Scan for the cell matching the given text and deliver its [x, y] coordinate at center. 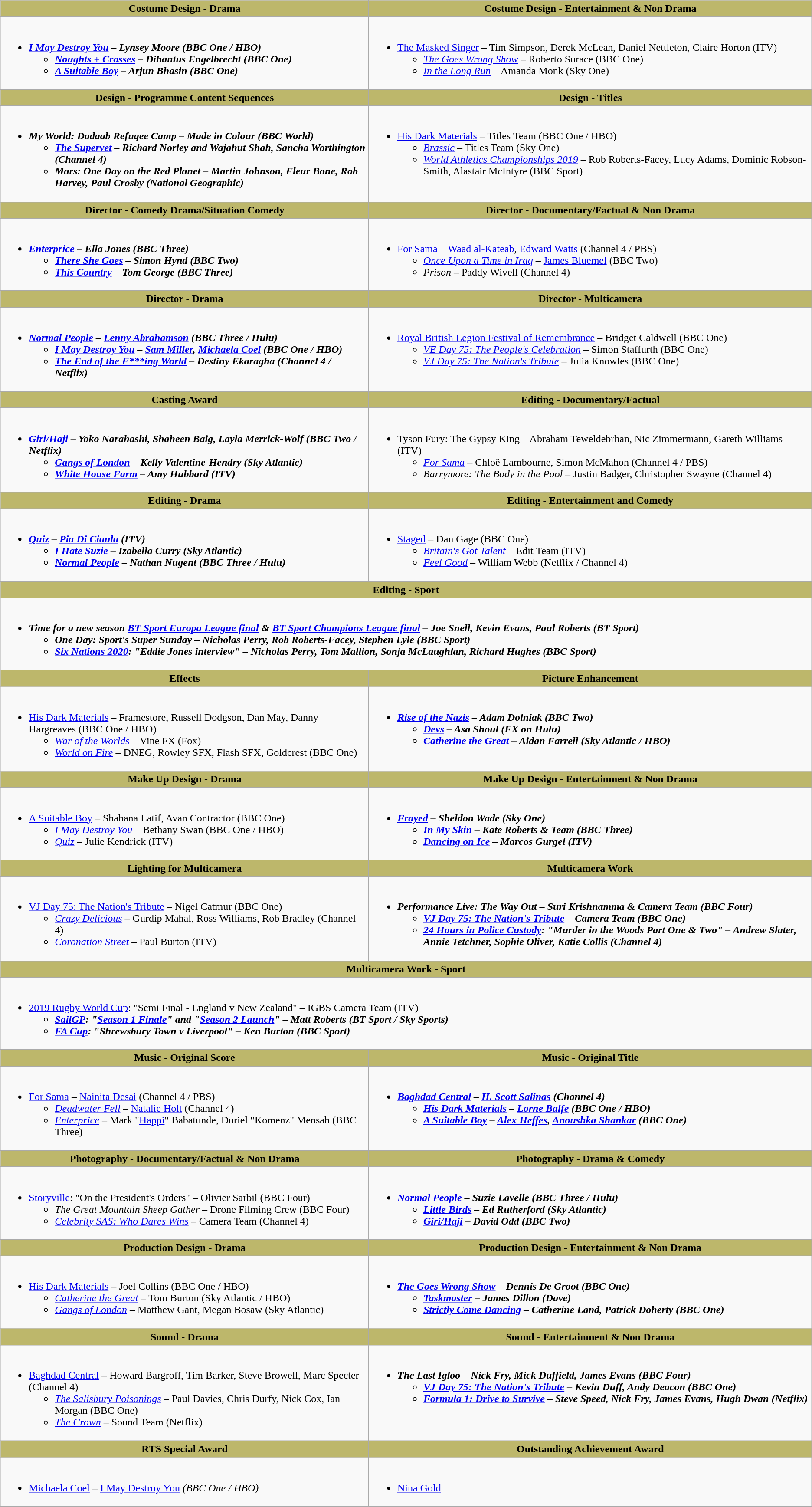
Editing - Entertainment and Comedy [590, 500]
Music - Original Title [590, 1058]
Director - Drama [185, 299]
Make Up Design - Entertainment & Non Drama [590, 779]
RTS Special Award [185, 1449]
Outstanding Achievement Award [590, 1449]
I May Destroy You – Lynsey Moore (BBC One / HBO)Noughts + Crosses – Dihantus Engelbrecht (BBC One)A Suitable Boy – Arjun Bhasin (BBC One) [185, 53]
Director - Documentary/Factual & Non Drama [590, 210]
Sound - Drama [185, 1337]
Production Design - Drama [185, 1248]
Make Up Design - Drama [185, 779]
Production Design - Entertainment & Non Drama [590, 1248]
Staged – Dan Gage (BBC One)Britain's Got Talent – Edit Team (ITV)Feel Good – William Webb (Netflix / Channel 4) [590, 545]
Effects [185, 679]
Multicamera Work - Sport [406, 969]
Casting Award [185, 400]
Sound - Entertainment & Non Drama [590, 1337]
Picture Enhancement [590, 679]
Design - Programme Content Sequences [185, 98]
Costume Design - Drama [185, 9]
Editing - Documentary/Factual [590, 400]
Photography - Documentary/Factual & Non Drama [185, 1159]
Editing - Drama [185, 500]
Multicamera Work [590, 868]
Michaela Coel – I May Destroy You (BBC One / HBO) [185, 1482]
Lighting for Multicamera [185, 868]
A Suitable Boy – Shabana Latif, Avan Contractor (BBC One)I May Destroy You – Bethany Swan (BBC One / HBO)Quiz – Julie Kendrick (ITV) [185, 824]
Music - Original Score [185, 1058]
Photography - Drama & Comedy [590, 1159]
The Goes Wrong Show – Dennis De Groot (BBC One)Taskmaster – James Dillon (Dave)Strictly Come Dancing – Catherine Land, Patrick Doherty (BBC One) [590, 1292]
For Sama – Waad al-Kateab, Edward Watts (Channel 4 / PBS)Once Upon a Time in Iraq – James Bluemel (BBC Two)Prison – Paddy Wivell (Channel 4) [590, 254]
Costume Design - Entertainment & Non Drama [590, 9]
Design - Titles [590, 98]
Editing - Sport [406, 590]
Quiz – Pia Di Ciaula (ITV)I Hate Suzie – Izabella Curry (Sky Atlantic)Normal People – Nathan Nugent (BBC Three / Hulu) [185, 545]
Director - Comedy Drama/Situation Comedy [185, 210]
Director - Multicamera [590, 299]
Enterprice – Ella Jones (BBC Three)There She Goes – Simon Hynd (BBC Two)This Country – Tom George (BBC Three) [185, 254]
Normal People – Suzie Lavelle (BBC Three / Hulu)Little Birds – Ed Rutherford (Sky Atlantic)Giri/Haji – David Odd (BBC Two) [590, 1203]
Frayed – Sheldon Wade (Sky One)In My Skin – Kate Roberts & Team (BBC Three)Dancing on Ice – Marcos Gurgel (ITV) [590, 824]
Rise of the Nazis – Adam Dolniak (BBC Two)Devs – Asa Shoul (FX on Hulu)Catherine the Great – Aidan Farrell (Sky Atlantic / HBO) [590, 729]
Nina Gold [590, 1482]
